From the cell containing the given text, extract its center point as [x, y] coordinate. 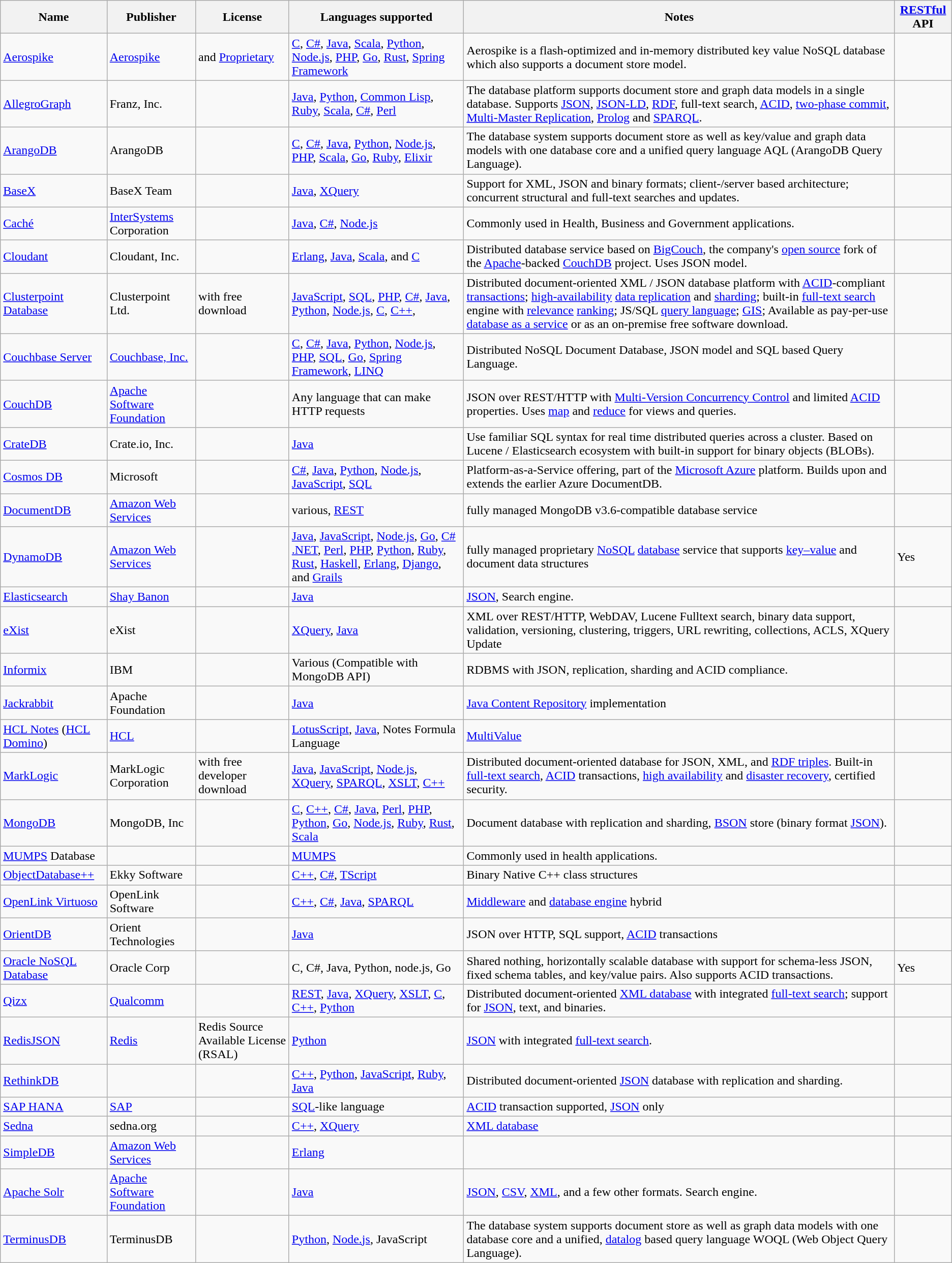
Sedna [54, 1126]
Java Content Repository implementation [679, 703]
JSON over HTTP, SQL support, ACID transactions [679, 935]
C++, C#, Java, SPARQL [376, 901]
Name [54, 17]
SAP [151, 1107]
OrientDB [54, 935]
SAP HANA [54, 1107]
Cloudant [54, 256]
Notes [679, 17]
Erlang, Java, Scala, and C [376, 256]
ObjectDatabase++ [54, 875]
with free developer download [243, 776]
Jackrabbit [54, 703]
Cloudant, Inc. [151, 256]
Document database with replication and sharding, BSON store (binary format JSON). [679, 823]
Erlang [376, 1152]
C, C#, Java, Python, Node.js, PHP, SQL, Go, Spring Framework, LINQ [376, 357]
C, C#, Java, Python, node.js, Go [376, 967]
various, REST [376, 509]
RedisJSON [54, 1040]
Distributed NoSQL Document Database, JSON model and SQL based Query Language. [679, 357]
InterSystems Corporation [151, 224]
OpenLink Virtuoso [54, 901]
SimpleDB [54, 1152]
JSON with integrated full-text search. [679, 1040]
Apache Solr [54, 1192]
Java, C#, Node.js [376, 224]
Python, Node.js, JavaScript [376, 1239]
Qualcomm [151, 1001]
AllegroGraph [54, 104]
Couchbase, Inc. [151, 357]
Java, JavaScript, Node.js, XQuery, SPARQL, XSLT, C++ [376, 776]
C, C#, Java, Python, Node.js, PHP, Scala, Go, Ruby, Elixir [376, 151]
License [243, 17]
MongoDB [54, 823]
Languages supported [376, 17]
RESTful API [923, 17]
OpenLink Software [151, 901]
Orient Technologies [151, 935]
RethinkDB [54, 1080]
Java, JavaScript, Node.js, Go, C# .NET, Perl, PHP, Python, Ruby, Rust, Haskell, Erlang, Django, and Grails [376, 557]
Java, Python, Common Lisp, Ruby, Scala, C#, Perl [376, 104]
JSON, CSV, XML, and a few other formats. Search engine. [679, 1192]
Commonly used in Health, Business and Government applications. [679, 224]
fully managed proprietary NoSQL database service that supports key–value and document data structures [679, 557]
XQuery, Java [376, 630]
Distributed document-oriented XML database with integrated full-text search; support for JSON, text, and binaries. [679, 1001]
Python [376, 1040]
Aerospike is a flash-optimized and in-memory distributed key value NoSQL database which also supports a document store model. [679, 57]
Apache Foundation [151, 703]
HCL Notes (HCL Domino) [54, 736]
Publisher [151, 17]
MultiValue [679, 736]
Crate.io, Inc. [151, 443]
Franz, Inc. [151, 104]
Caché [54, 224]
MUMPS Database [54, 856]
C, C#, Java, Scala, Python, Node.js, PHP, Go, Rust, Spring Framework [376, 57]
Microsoft [151, 477]
Shay Banon [151, 597]
Binary Native C++ class structures [679, 875]
CrateDB [54, 443]
Various (Compatible with MongoDB API) [376, 670]
Distributed database service based on BigCouch, the company's open source fork of the Apache-backed CouchDB project. Uses JSON model. [679, 256]
Oracle NoSQL Database [54, 967]
fully managed MongoDB v3.6-compatible database service [679, 509]
Commonly used in health applications. [679, 856]
with free download [243, 303]
RDBMS with JSON, replication, sharding and ACID compliance. [679, 670]
Qizx [54, 1001]
IBM [151, 670]
Elasticsearch [54, 597]
MarkLogic [54, 776]
Informix [54, 670]
BaseX [54, 190]
ACID transaction supported, JSON only [679, 1107]
C, C++, C#, Java, Perl, PHP, Python, Go, Node.js, Ruby, Rust, Scala [376, 823]
sedna.org [151, 1126]
Clusterpoint Ltd. [151, 303]
Distributed document-oriented JSON database with replication and sharding. [679, 1080]
and Proprietary [243, 57]
MarkLogic Corporation [151, 776]
C++, Python, JavaScript, Ruby, Java [376, 1080]
Oracle Corp [151, 967]
BaseX Team [151, 190]
MUMPS [376, 856]
Couchbase Server [54, 357]
LotusScript, Java, Notes Formula Language [376, 736]
C++, C#, TScript [376, 875]
Ekky Software [151, 875]
CouchDB [54, 404]
Redis Source Available License (RSAL) [243, 1040]
Middleware and database engine hybrid [679, 901]
SQL-like language [376, 1107]
Any language that can make HTTP requests [376, 404]
Cosmos DB [54, 477]
XML database [679, 1126]
DynamoDB [54, 557]
JSON over REST/HTTP with Multi-Version Concurrency Control and limited ACID properties. Uses map and reduce for views and queries. [679, 404]
C#, Java, Python, Node.js, JavaScript, SQL [376, 477]
C++, XQuery [376, 1126]
Java, XQuery [376, 190]
MongoDB, Inc [151, 823]
Support for XML, JSON and binary formats; client-/server based architecture; concurrent structural and full-text searches and updates. [679, 190]
DocumentDB [54, 509]
Redis [151, 1040]
REST, Java, XQuery, XSLT, C, C++, Python [376, 1001]
Platform-as-a-Service offering, part of the Microsoft Azure platform. Builds upon and extends the earlier Azure DocumentDB. [679, 477]
JavaScript, SQL, PHP, C#, Java, Python, Node.js, C, C++, [376, 303]
HCL [151, 736]
JSON, Search engine. [679, 597]
Clusterpoint Database [54, 303]
